Provide the [X, Y] coordinate of the cell's center where the given text is located.  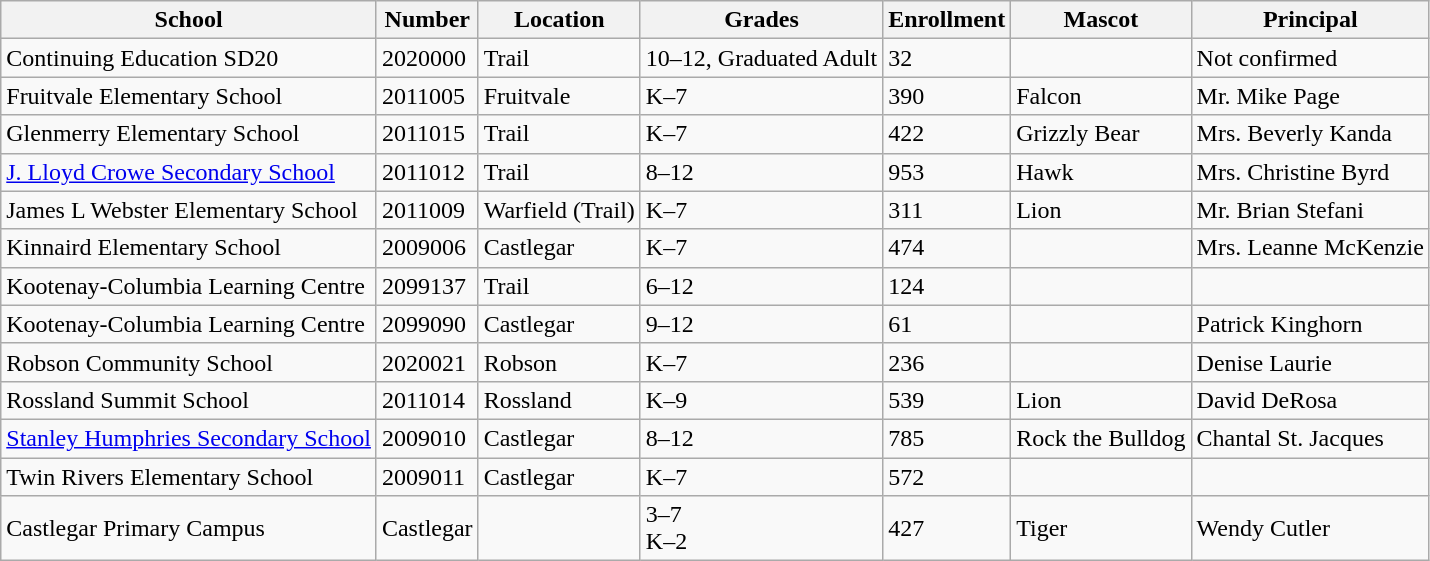
2020021 [427, 362]
Twin Rivers Elementary School [189, 477]
Rossland [559, 400]
Grizzly Bear [1101, 134]
Wendy Cutler [1310, 528]
539 [947, 400]
Mrs. Beverly Kanda [1310, 134]
785 [947, 438]
Hawk [1101, 172]
61 [947, 324]
9–12 [761, 324]
953 [947, 172]
James L Webster Elementary School [189, 210]
Warfield (Trail) [559, 210]
Mrs. Leanne McKenzie [1310, 248]
Mascot [1101, 20]
J. Lloyd Crowe Secondary School [189, 172]
2009011 [427, 477]
Tiger [1101, 528]
6–12 [761, 286]
K–9 [761, 400]
10–12, Graduated Adult [761, 58]
124 [947, 286]
2011012 [427, 172]
Denise Laurie [1310, 362]
2020000 [427, 58]
Mrs. Christine Byrd [1310, 172]
School [189, 20]
Not confirmed [1310, 58]
Principal [1310, 20]
Kinnaird Elementary School [189, 248]
32 [947, 58]
2099090 [427, 324]
3–7K–2 [761, 528]
David DeRosa [1310, 400]
422 [947, 134]
2099137 [427, 286]
427 [947, 528]
Mr. Brian Stefani [1310, 210]
Rossland Summit School [189, 400]
Fruitvale Elementary School [189, 96]
Falcon [1101, 96]
Number [427, 20]
Chantal St. Jacques [1310, 438]
Location [559, 20]
236 [947, 362]
Patrick Kinghorn [1310, 324]
Fruitvale [559, 96]
2009010 [427, 438]
Robson Community School [189, 362]
2011015 [427, 134]
Castlegar Primary Campus [189, 528]
Stanley Humphries Secondary School [189, 438]
Mr. Mike Page [1310, 96]
572 [947, 477]
Rock the Bulldog [1101, 438]
311 [947, 210]
2011014 [427, 400]
Enrollment [947, 20]
Grades [761, 20]
Continuing Education SD20 [189, 58]
2009006 [427, 248]
474 [947, 248]
2011009 [427, 210]
Glenmerry Elementary School [189, 134]
390 [947, 96]
Robson [559, 362]
2011005 [427, 96]
